From the cell containing the given text, extract its center point as (x, y) coordinate. 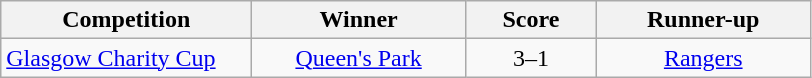
Rangers (703, 58)
Runner-up (703, 20)
Score (530, 20)
Queen's Park (359, 58)
3–1 (530, 58)
Competition (126, 20)
Glasgow Charity Cup (126, 58)
Winner (359, 20)
